From the cell containing the given text, extract its center point as (X, Y) coordinate. 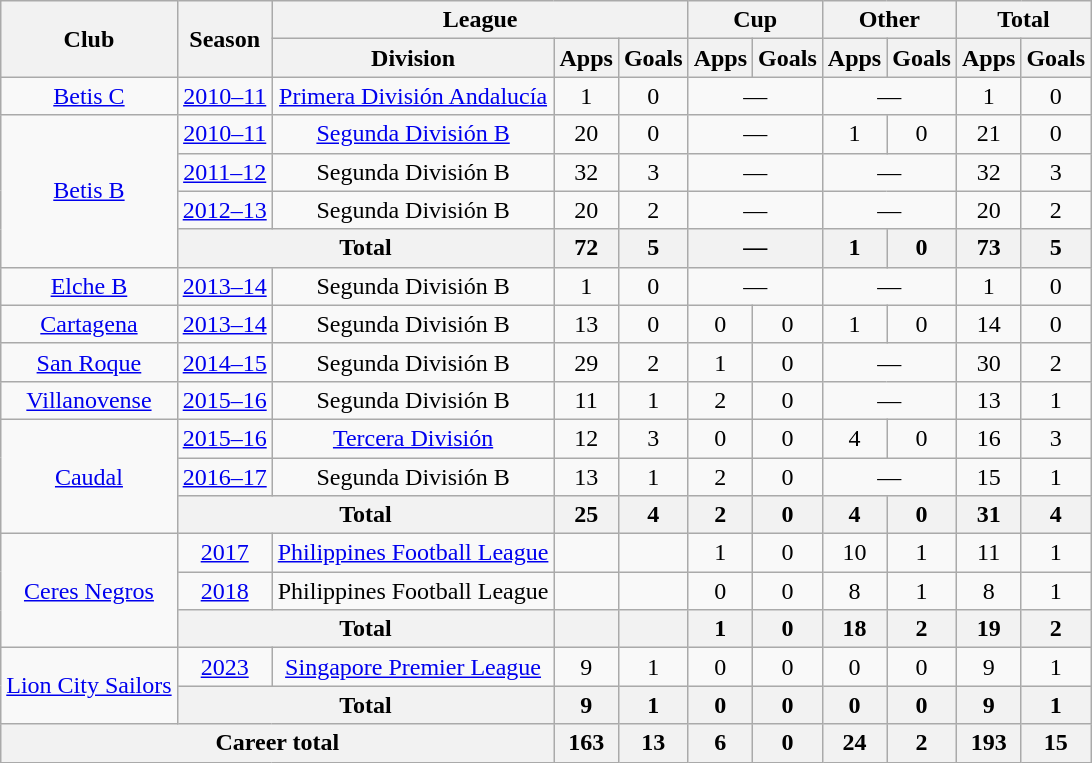
Division (413, 58)
21 (988, 134)
Tercera División (413, 438)
Cup (755, 20)
2014–15 (224, 362)
14 (988, 324)
Cartagena (89, 324)
25 (586, 515)
Caudal (89, 476)
Other (889, 20)
29 (586, 362)
30 (988, 362)
San Roque (89, 362)
2023 (224, 667)
Betis C (89, 96)
72 (586, 248)
163 (586, 743)
24 (854, 743)
Betis B (89, 191)
18 (854, 629)
193 (988, 743)
Career total (278, 743)
19 (988, 629)
10 (854, 553)
6 (720, 743)
12 (586, 438)
Ceres Negros (89, 591)
2012–13 (224, 210)
2016–17 (224, 477)
Singapore Premier League (413, 667)
Villanovense (89, 400)
Season (224, 39)
Lion City Sailors (89, 686)
73 (988, 248)
Club (89, 39)
2017 (224, 553)
2018 (224, 591)
31 (988, 515)
League (480, 20)
Primera División Andalucía (413, 96)
2011–12 (224, 172)
Elche B (89, 286)
16 (988, 438)
